Return (X, Y) of the center of cell containing provided text 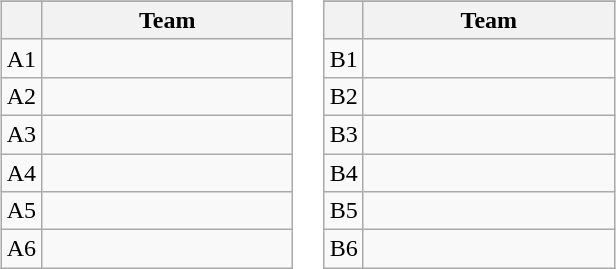
A1 (21, 58)
A2 (21, 96)
B5 (344, 211)
A6 (21, 249)
A3 (21, 134)
B4 (344, 173)
A4 (21, 173)
B2 (344, 96)
A5 (21, 211)
B6 (344, 249)
B3 (344, 134)
B1 (344, 58)
